Find where the given text appears and provide that cell's center as (X, Y) coordinate. 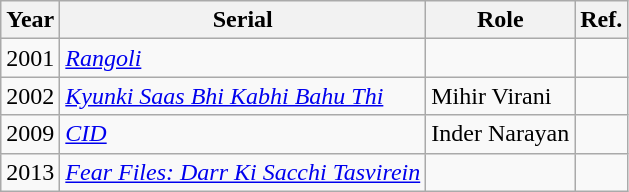
2001 (30, 58)
Year (30, 20)
2002 (30, 96)
Rangoli (243, 58)
2013 (30, 172)
2009 (30, 134)
CID (243, 134)
Kyunki Saas Bhi Kabhi Bahu Thi (243, 96)
Mihir Virani (500, 96)
Serial (243, 20)
Fear Files: Darr Ki Sacchi Tasvirein (243, 172)
Role (500, 20)
Ref. (602, 20)
Inder Narayan (500, 134)
